Pinpoint the cell where the given text exists, returning its (X, Y) midpoint coordinate. 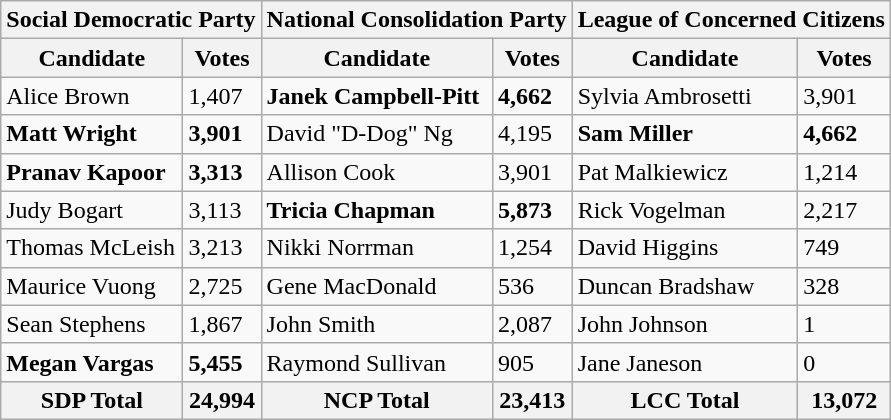
5,455 (222, 362)
Thomas McLeish (92, 248)
24,994 (222, 400)
Pat Malkiewicz (685, 172)
Allison Cook (376, 172)
Maurice Vuong (92, 286)
1 (844, 324)
League of Concerned Citizens (731, 20)
LCC Total (685, 400)
NCP Total (376, 400)
2,725 (222, 286)
Rick Vogelman (685, 210)
905 (532, 362)
1,254 (532, 248)
David Higgins (685, 248)
5,873 (532, 210)
Nikki Norrman (376, 248)
Matt Wright (92, 134)
536 (532, 286)
Alice Brown (92, 96)
Tricia Chapman (376, 210)
Raymond Sullivan (376, 362)
3,313 (222, 172)
13,072 (844, 400)
1,214 (844, 172)
Pranav Kapoor (92, 172)
Judy Bogart (92, 210)
Gene MacDonald (376, 286)
Sean Stephens (92, 324)
John Smith (376, 324)
0 (844, 362)
Megan Vargas (92, 362)
Sam Miller (685, 134)
John Johnson (685, 324)
328 (844, 286)
Duncan Bradshaw (685, 286)
3,213 (222, 248)
1,407 (222, 96)
2,217 (844, 210)
23,413 (532, 400)
Janek Campbell-Pitt (376, 96)
4,195 (532, 134)
SDP Total (92, 400)
749 (844, 248)
3,113 (222, 210)
National Consolidation Party (416, 20)
Jane Janeson (685, 362)
Sylvia Ambrosetti (685, 96)
Social Democratic Party (131, 20)
1,867 (222, 324)
2,087 (532, 324)
David "D-Dog" Ng (376, 134)
